Capture the cell that displays the provided text and extract its [X, Y] central coordinate. 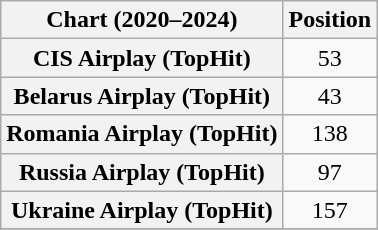
157 [330, 210]
Chart (2020–2024) [142, 20]
53 [330, 58]
138 [330, 134]
Romania Airplay (TopHit) [142, 134]
Russia Airplay (TopHit) [142, 172]
Ukraine Airplay (TopHit) [142, 210]
43 [330, 96]
97 [330, 172]
CIS Airplay (TopHit) [142, 58]
Belarus Airplay (TopHit) [142, 96]
Position [330, 20]
